From the cell containing the given text, extract its center point as (X, Y) coordinate. 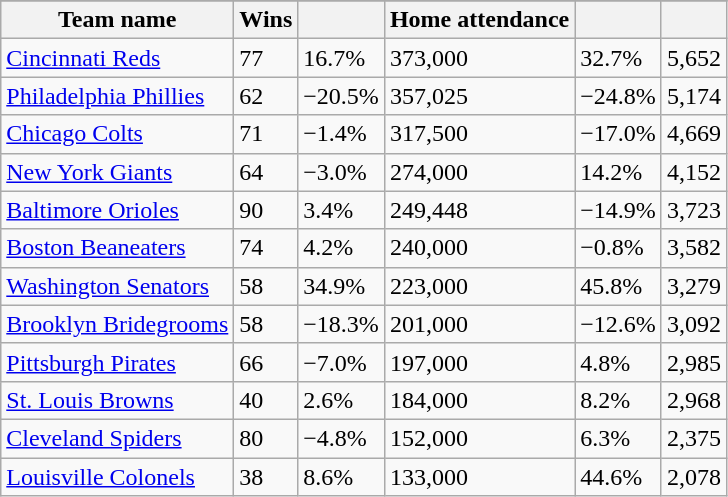
3.4% (342, 210)
64 (266, 172)
Home attendance (479, 20)
−4.8% (342, 438)
Louisville Colonels (118, 477)
77 (266, 58)
−1.4% (342, 134)
−24.8% (618, 96)
152,000 (479, 438)
Brooklyn Bridegrooms (118, 324)
240,000 (479, 248)
249,448 (479, 210)
Team name (118, 20)
201,000 (479, 324)
2.6% (342, 400)
40 (266, 400)
5,652 (694, 58)
8.2% (618, 400)
−3.0% (342, 172)
−12.6% (618, 324)
2,985 (694, 362)
184,000 (479, 400)
373,000 (479, 58)
Cincinnati Reds (118, 58)
34.9% (342, 286)
2,968 (694, 400)
3,092 (694, 324)
4,669 (694, 134)
4,152 (694, 172)
44.6% (618, 477)
Washington Senators (118, 286)
16.7% (342, 58)
Philadelphia Phillies (118, 96)
38 (266, 477)
357,025 (479, 96)
133,000 (479, 477)
71 (266, 134)
74 (266, 248)
3,279 (694, 286)
62 (266, 96)
4.2% (342, 248)
Baltimore Orioles (118, 210)
5,174 (694, 96)
−7.0% (342, 362)
3,582 (694, 248)
80 (266, 438)
4.8% (618, 362)
−20.5% (342, 96)
8.6% (342, 477)
−0.8% (618, 248)
14.2% (618, 172)
66 (266, 362)
32.7% (618, 58)
2,375 (694, 438)
45.8% (618, 286)
223,000 (479, 286)
Cleveland Spiders (118, 438)
90 (266, 210)
−17.0% (618, 134)
Wins (266, 20)
St. Louis Browns (118, 400)
Pittsburgh Pirates (118, 362)
6.3% (618, 438)
Boston Beaneaters (118, 248)
Chicago Colts (118, 134)
317,500 (479, 134)
2,078 (694, 477)
3,723 (694, 210)
−18.3% (342, 324)
197,000 (479, 362)
New York Giants (118, 172)
274,000 (479, 172)
−14.9% (618, 210)
